For the text-containing cell, return its midpoint in (x, y) coordinate format. 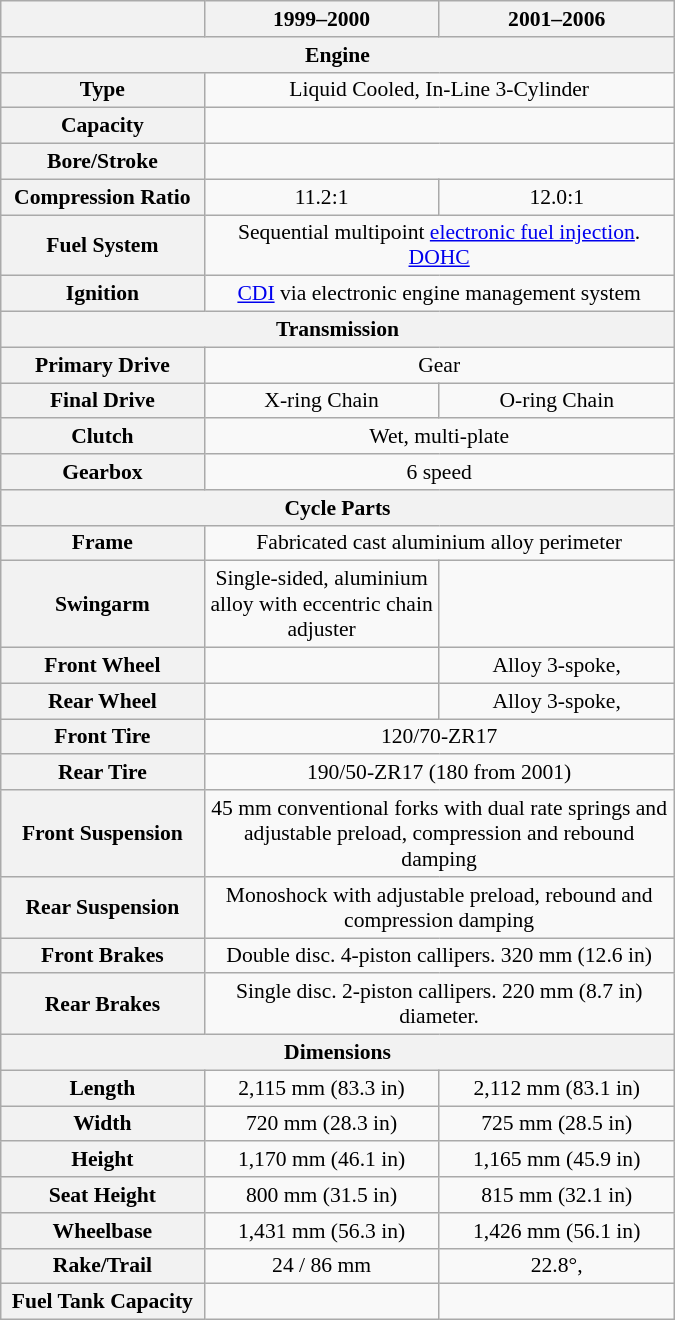
24 / 86 mm (322, 1266)
Single disc. 2-piston callipers. 220 mm (8.7 in) diameter. (439, 1004)
11.2:1 (322, 197)
Type (102, 90)
720 mm (28.3 in) (322, 1124)
Final Drive (102, 401)
Dimensions (338, 1053)
725 mm (28.5 in) (556, 1124)
2,115 mm (83.3 in) (322, 1088)
Sequential multipoint electronic fuel injection. DOHC (439, 246)
Clutch (102, 437)
Primary Drive (102, 365)
1,431 mm (56.3 in) (322, 1231)
120/70-ZR17 (439, 737)
Swingarm (102, 604)
Gearbox (102, 472)
Front Wheel (102, 666)
Liquid Cooled, In-Line 3-Cylinder (439, 90)
X-ring Chain (322, 401)
Bore/Stroke (102, 162)
Height (102, 1160)
2001–2006 (556, 19)
Wheelbase (102, 1231)
6 speed (439, 472)
Seat Height (102, 1195)
Transmission (338, 330)
Length (102, 1088)
Single-sided, aluminium alloy with eccentric chain adjuster (322, 604)
2,112 mm (83.1 in) (556, 1088)
1,426 mm (56.1 in) (556, 1231)
Rear Wheel (102, 701)
CDI via electronic engine management system (439, 294)
Cycle Parts (338, 508)
Double disc. 4-piston callipers. 320 mm (12.6 in) (439, 956)
Rake/Trail (102, 1266)
Wet, multi-plate (439, 437)
Monoshock with adjustable preload, rebound and compression damping (439, 908)
Gear (439, 365)
Engine (338, 55)
22.8°, (556, 1266)
Front Brakes (102, 956)
Capacity (102, 126)
O-ring Chain (556, 401)
Fabricated cast aluminium alloy perimeter (439, 543)
Front Suspension (102, 834)
Width (102, 1124)
1,170 mm (46.1 in) (322, 1160)
Frame (102, 543)
Compression Ratio (102, 197)
1,165 mm (45.9 in) (556, 1160)
Rear Brakes (102, 1004)
Rear Tire (102, 773)
Front Tire (102, 737)
12.0:1 (556, 197)
Rear Suspension (102, 908)
190/50-ZR17 (180 from 2001) (439, 773)
800 mm (31.5 in) (322, 1195)
Fuel Tank Capacity (102, 1302)
815 mm (32.1 in) (556, 1195)
Ignition (102, 294)
Fuel System (102, 246)
45 mm conventional forks with dual rate springs and adjustable preload, compression and rebound damping (439, 834)
1999–2000 (322, 19)
